Pinpoint the cell where the given text exists, returning its [x, y] midpoint coordinate. 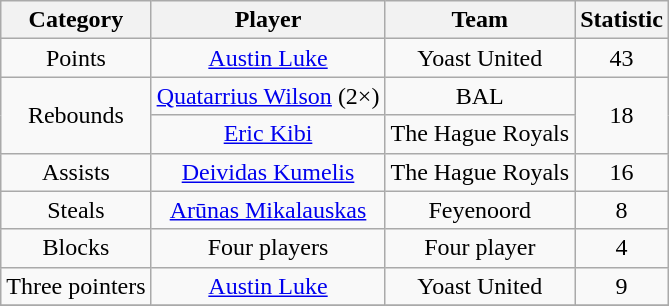
43 [622, 58]
BAL [480, 96]
Steals [76, 210]
Team [480, 20]
Four players [268, 248]
Three pointers [76, 286]
Blocks [76, 248]
8 [622, 210]
Statistic [622, 20]
Eric Kibi [268, 134]
4 [622, 248]
16 [622, 172]
Category [76, 20]
Player [268, 20]
Feyenoord [480, 210]
Arūnas Mikalauskas [268, 210]
Deividas Kumelis [268, 172]
9 [622, 286]
Four player [480, 248]
Quatarrius Wilson (2×) [268, 96]
Rebounds [76, 115]
18 [622, 115]
Points [76, 58]
Assists [76, 172]
